Extract the [X, Y] coordinate from the center of the cell holding the provided text.  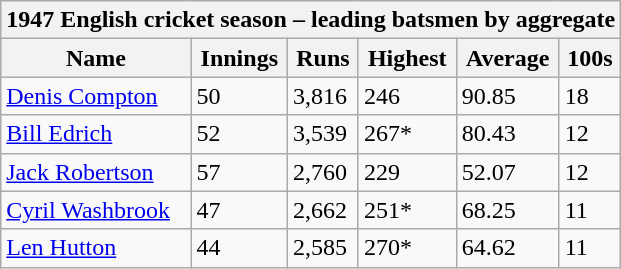
267* [407, 134]
64.62 [508, 248]
Denis Compton [96, 96]
1947 English cricket season – leading batsmen by aggregate [311, 20]
Average [508, 58]
57 [239, 172]
47 [239, 210]
100s [590, 58]
3,539 [322, 134]
Jack Robertson [96, 172]
Bill Edrich [96, 134]
52 [239, 134]
3,816 [322, 96]
2,585 [322, 248]
80.43 [508, 134]
246 [407, 96]
52.07 [508, 172]
Cyril Washbrook [96, 210]
90.85 [508, 96]
18 [590, 96]
Name [96, 58]
Innings [239, 58]
2,760 [322, 172]
270* [407, 248]
2,662 [322, 210]
229 [407, 172]
Len Hutton [96, 248]
50 [239, 96]
Runs [322, 58]
44 [239, 248]
Highest [407, 58]
68.25 [508, 210]
251* [407, 210]
